Identify which cell holds the provided text, then report its [x, y] central coordinate. 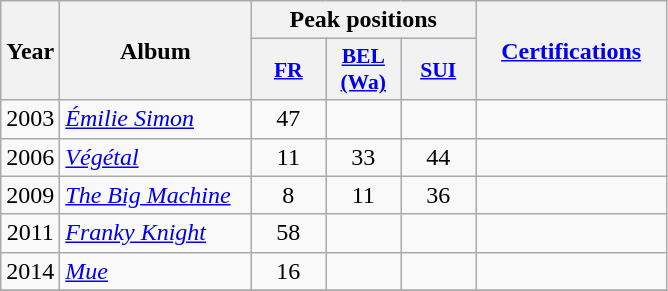
Franky Knight [156, 233]
2003 [30, 119]
BEL (Wa) [364, 70]
2006 [30, 157]
FR [288, 70]
58 [288, 233]
Végétal [156, 157]
Mue [156, 271]
Certifications [572, 50]
The Big Machine [156, 195]
2009 [30, 195]
Album [156, 50]
44 [438, 157]
2014 [30, 271]
33 [364, 157]
Peak positions [364, 20]
Year [30, 50]
SUI [438, 70]
47 [288, 119]
36 [438, 195]
2011 [30, 233]
16 [288, 271]
8 [288, 195]
Émilie Simon [156, 119]
